Provide the [X, Y] coordinate of the cell's center where the given text is located.  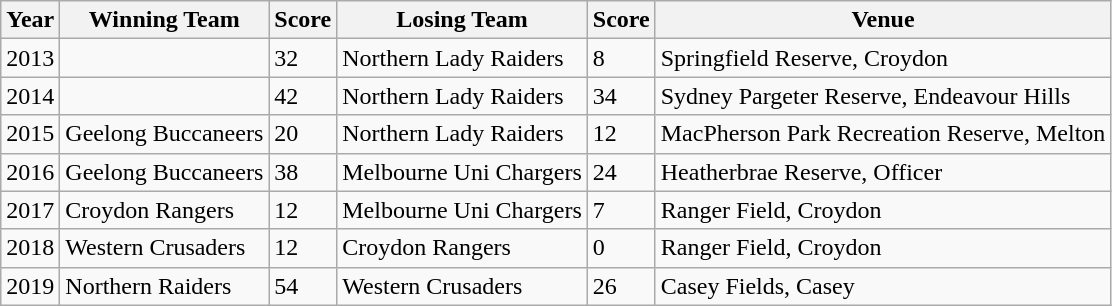
Heatherbrae Reserve, Officer [883, 172]
32 [303, 58]
Venue [883, 20]
Sydney Pargeter Reserve, Endeavour Hills [883, 96]
Springfield Reserve, Croydon [883, 58]
2017 [30, 210]
8 [621, 58]
Year [30, 20]
0 [621, 248]
7 [621, 210]
2016 [30, 172]
20 [303, 134]
Winning Team [164, 20]
2013 [30, 58]
Casey Fields, Casey [883, 286]
2014 [30, 96]
42 [303, 96]
24 [621, 172]
Losing Team [462, 20]
54 [303, 286]
2015 [30, 134]
Northern Raiders [164, 286]
26 [621, 286]
34 [621, 96]
2019 [30, 286]
38 [303, 172]
MacPherson Park Recreation Reserve, Melton [883, 134]
2018 [30, 248]
